Pinpoint the cell where the given text exists, returning its [X, Y] midpoint coordinate. 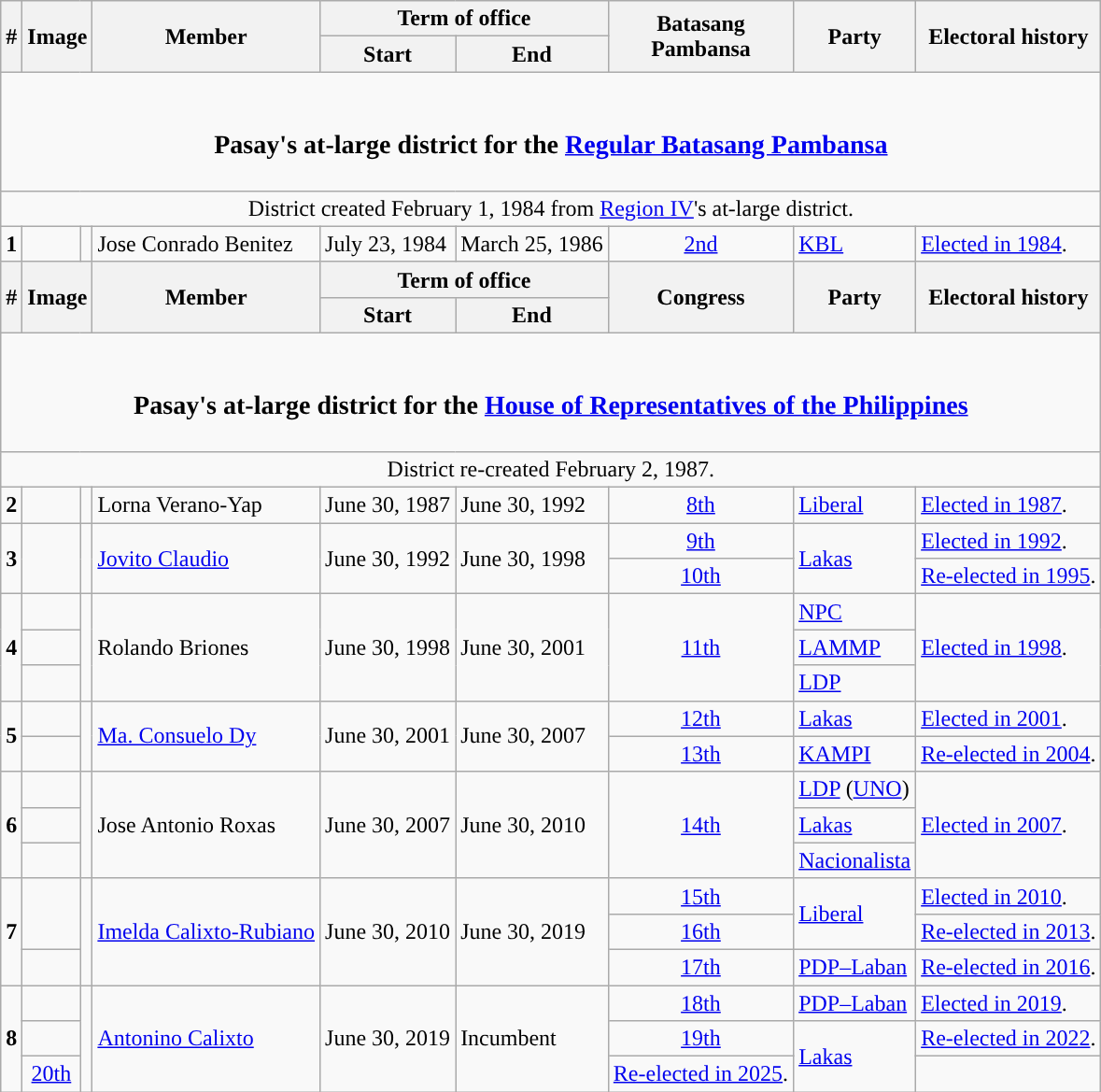
Re-elected in 2016. [1009, 967]
Incumbent [532, 1038]
6 [11, 825]
19th [700, 1039]
14th [700, 825]
Elected in 2001. [1009, 718]
Imelda Calixto-Rubiano [206, 931]
8 [11, 1038]
5 [11, 736]
LDP (UNO) [855, 789]
4 [11, 647]
Elected in 1984. [1009, 244]
13th [700, 754]
Pasay's at-large district for the Regular Batasang Pambansa [551, 131]
Elected in 2007. [1009, 825]
Elected in 2010. [1009, 896]
Elected in 1992. [1009, 541]
BatasangPambansa [700, 36]
Elected in 2019. [1009, 1002]
18th [700, 1002]
1 [11, 244]
Jose Conrado Benitez [206, 244]
Re-elected in 2004. [1009, 754]
2nd [700, 244]
16th [700, 931]
3 [11, 559]
Ma. Consuelo Dy [206, 736]
9th [700, 541]
Re-elected in 2022. [1009, 1039]
Congress [700, 297]
June 30, 1987 [388, 505]
Re-elected in 2013. [1009, 931]
20th [51, 1074]
March 25, 1986 [532, 244]
District re-created February 2, 1987. [551, 470]
Rolando Briones [206, 647]
Antonino Calixto [206, 1038]
12th [700, 718]
Jose Antonio Roxas [206, 825]
Nacionalista [855, 860]
District created February 1, 1984 from Region IV's at-large district. [551, 208]
NPC [855, 612]
Re-elected in 1995. [1009, 576]
KAMPI [855, 754]
LDP [855, 683]
KBL [855, 244]
11th [700, 647]
Elected in 1987. [1009, 505]
7 [11, 931]
LAMMP [855, 647]
July 23, 1984 [388, 244]
Lorna Verano-Yap [206, 505]
8th [700, 505]
Re-elected in 2025. [700, 1074]
Jovito Claudio [206, 559]
Elected in 1998. [1009, 647]
17th [700, 967]
15th [700, 896]
10th [700, 576]
2 [11, 505]
Pasay's at-large district for the House of Representatives of the Philippines [551, 392]
